Extract the [X, Y] coordinate from the center of the cell holding the provided text.  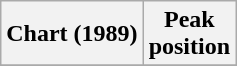
Peakposition [189, 34]
Chart (1989) [72, 34]
